Output the (x, y) coordinate of the center of the cell containing the given text.  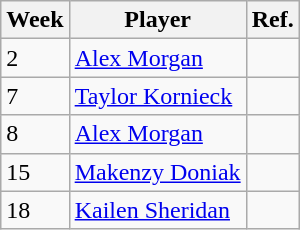
8 (35, 134)
7 (35, 96)
Kailen Sheridan (158, 210)
Makenzy Doniak (158, 172)
Week (35, 20)
15 (35, 172)
Player (158, 20)
Ref. (272, 20)
2 (35, 58)
Taylor Kornieck (158, 96)
18 (35, 210)
